For the text-containing cell, return its midpoint in [X, Y] coordinate format. 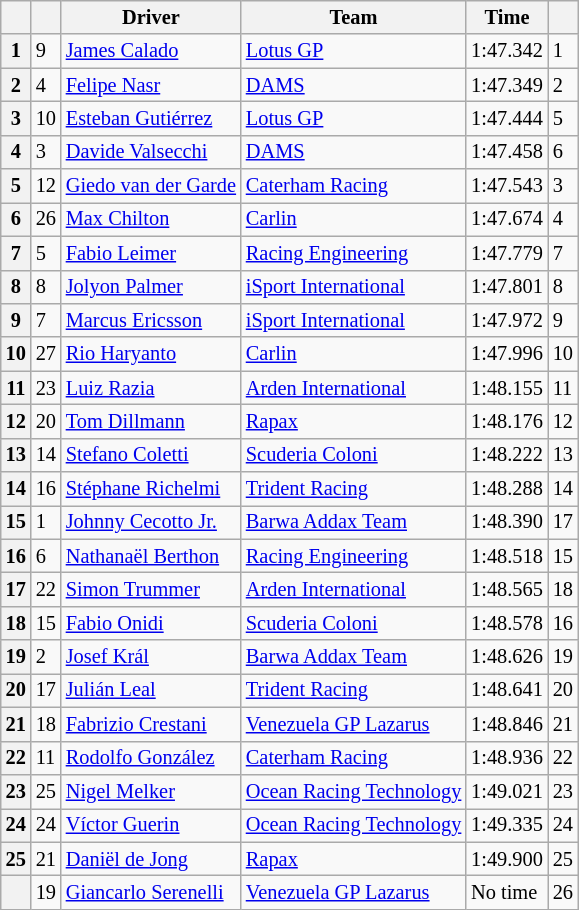
1:48.641 [507, 690]
Julián Leal [151, 690]
1:48.518 [507, 556]
1:47.674 [507, 219]
Rodolfo González [151, 758]
Johnny Cecotto Jr. [151, 522]
1:48.626 [507, 657]
Marcus Ericsson [151, 320]
Daniël de Jong [151, 859]
1:48.176 [507, 421]
1:47.444 [507, 118]
1:47.996 [507, 354]
Tom Dillmann [151, 421]
1:48.155 [507, 388]
1:47.349 [507, 85]
Esteban Gutiérrez [151, 118]
Fabrizio Crestani [151, 724]
1:48.288 [507, 489]
1:48.222 [507, 455]
1:48.846 [507, 724]
1:47.972 [507, 320]
Fabio Onidi [151, 623]
Giancarlo Serenelli [151, 892]
Davide Valsecchi [151, 152]
Víctor Guerin [151, 825]
1:49.900 [507, 859]
1:49.335 [507, 825]
1:47.458 [507, 152]
1:47.801 [507, 287]
Rio Haryanto [151, 354]
Fabio Leimer [151, 253]
1:49.021 [507, 791]
Simon Trummer [151, 589]
Luiz Razia [151, 388]
27 [46, 354]
Stéphane Richelmi [151, 489]
Driver [151, 17]
1:47.543 [507, 186]
Nigel Melker [151, 791]
1:48.578 [507, 623]
James Calado [151, 51]
Team [354, 17]
1:48.390 [507, 522]
Time [507, 17]
1:48.936 [507, 758]
1:47.779 [507, 253]
Josef Král [151, 657]
Jolyon Palmer [151, 287]
1:48.565 [507, 589]
No time [507, 892]
Giedo van der Garde [151, 186]
Max Chilton [151, 219]
1:47.342 [507, 51]
Felipe Nasr [151, 85]
Nathanaël Berthon [151, 556]
Stefano Coletti [151, 455]
